Extract the (X, Y) coordinate from the center of the cell holding the provided text.  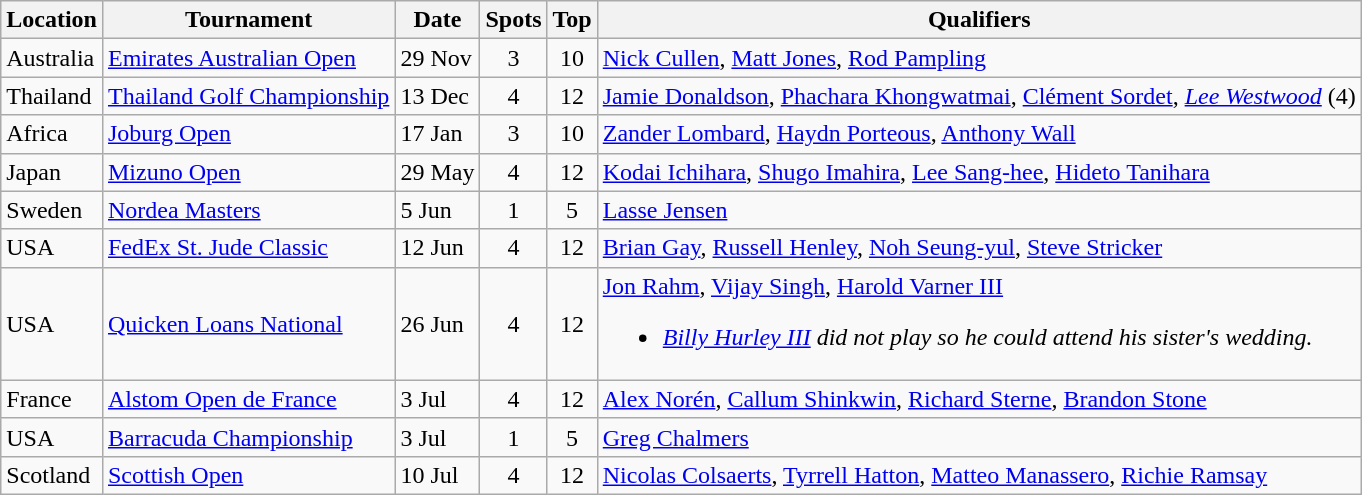
Greg Chalmers (979, 437)
Thailand Golf Championship (248, 96)
26 Jun (438, 324)
Qualifiers (979, 20)
Top (572, 20)
29 May (438, 172)
Jon Rahm, Vijay Singh, Harold Varner IIIBilly Hurley III did not play so he could attend his sister's wedding. (979, 324)
Location (52, 20)
Jamie Donaldson, Phachara Khongwatmai, Clément Sordet, Lee Westwood (4) (979, 96)
10 Jul (438, 475)
Kodai Ichihara, Shugo Imahira, Lee Sang-hee, Hideto Tanihara (979, 172)
Nordea Masters (248, 210)
France (52, 399)
Lasse Jensen (979, 210)
Mizuno Open (248, 172)
Zander Lombard, Haydn Porteous, Anthony Wall (979, 134)
Scotland (52, 475)
Thailand (52, 96)
Emirates Australian Open (248, 58)
Scottish Open (248, 475)
29 Nov (438, 58)
Alex Norén, Callum Shinkwin, Richard Sterne, Brandon Stone (979, 399)
Africa (52, 134)
FedEx St. Jude Classic (248, 248)
Tournament (248, 20)
Barracuda Championship (248, 437)
Japan (52, 172)
Australia (52, 58)
Brian Gay, Russell Henley, Noh Seung-yul, Steve Stricker (979, 248)
17 Jan (438, 134)
Date (438, 20)
Joburg Open (248, 134)
Alstom Open de France (248, 399)
Nicolas Colsaerts, Tyrrell Hatton, Matteo Manassero, Richie Ramsay (979, 475)
12 Jun (438, 248)
5 Jun (438, 210)
Nick Cullen, Matt Jones, Rod Pampling (979, 58)
13 Dec (438, 96)
Sweden (52, 210)
Quicken Loans National (248, 324)
Spots (514, 20)
